From the cell containing the given text, extract its center point as [X, Y] coordinate. 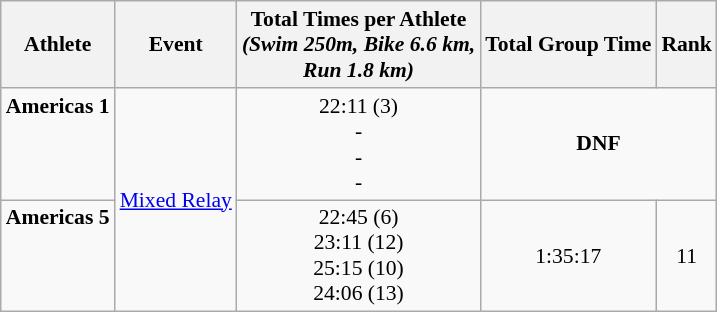
22:11 (3)--- [358, 144]
Americas 5 [58, 256]
11 [686, 256]
22:45 (6)23:11 (12)25:15 (10)24:06 (13) [358, 256]
Mixed Relay [176, 200]
Rank [686, 44]
DNF [598, 144]
Event [176, 44]
Americas 1 [58, 144]
Total Group Time [568, 44]
Total Times per Athlete (Swim 250m, Bike 6.6 km, Run 1.8 km) [358, 44]
1:35:17 [568, 256]
Athlete [58, 44]
